For the text-containing cell, return its midpoint in [x, y] coordinate format. 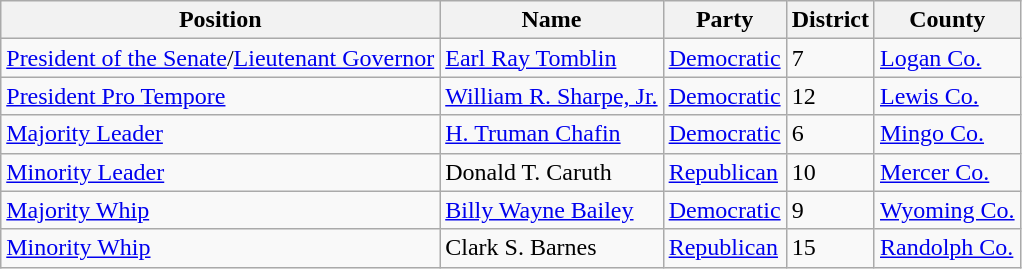
7 [830, 58]
Donald T. Caruth [552, 172]
Position [220, 20]
Clark S. Barnes [552, 248]
County [947, 20]
Majority Leader [220, 134]
Earl Ray Tomblin [552, 58]
District [830, 20]
President of the Senate/Lieutenant Governor [220, 58]
Minority Whip [220, 248]
Billy Wayne Bailey [552, 210]
H. Truman Chafin [552, 134]
Wyoming Co. [947, 210]
Party [724, 20]
12 [830, 96]
William R. Sharpe, Jr. [552, 96]
10 [830, 172]
Lewis Co. [947, 96]
15 [830, 248]
Mingo Co. [947, 134]
Minority Leader [220, 172]
6 [830, 134]
Name [552, 20]
Randolph Co. [947, 248]
9 [830, 210]
Majority Whip [220, 210]
Logan Co. [947, 58]
President Pro Tempore [220, 96]
Mercer Co. [947, 172]
